Pinpoint the cell where the given text exists, returning its [X, Y] midpoint coordinate. 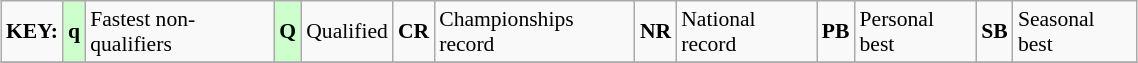
Qualified [347, 32]
NR [656, 32]
PB [836, 32]
Seasonal best [1075, 32]
q [74, 32]
National record [746, 32]
Personal best [916, 32]
CR [414, 32]
Fastest non-qualifiers [180, 32]
Championships record [534, 32]
KEY: [32, 32]
Q [288, 32]
SB [994, 32]
